Identify which cell holds the provided text, then report its [X, Y] central coordinate. 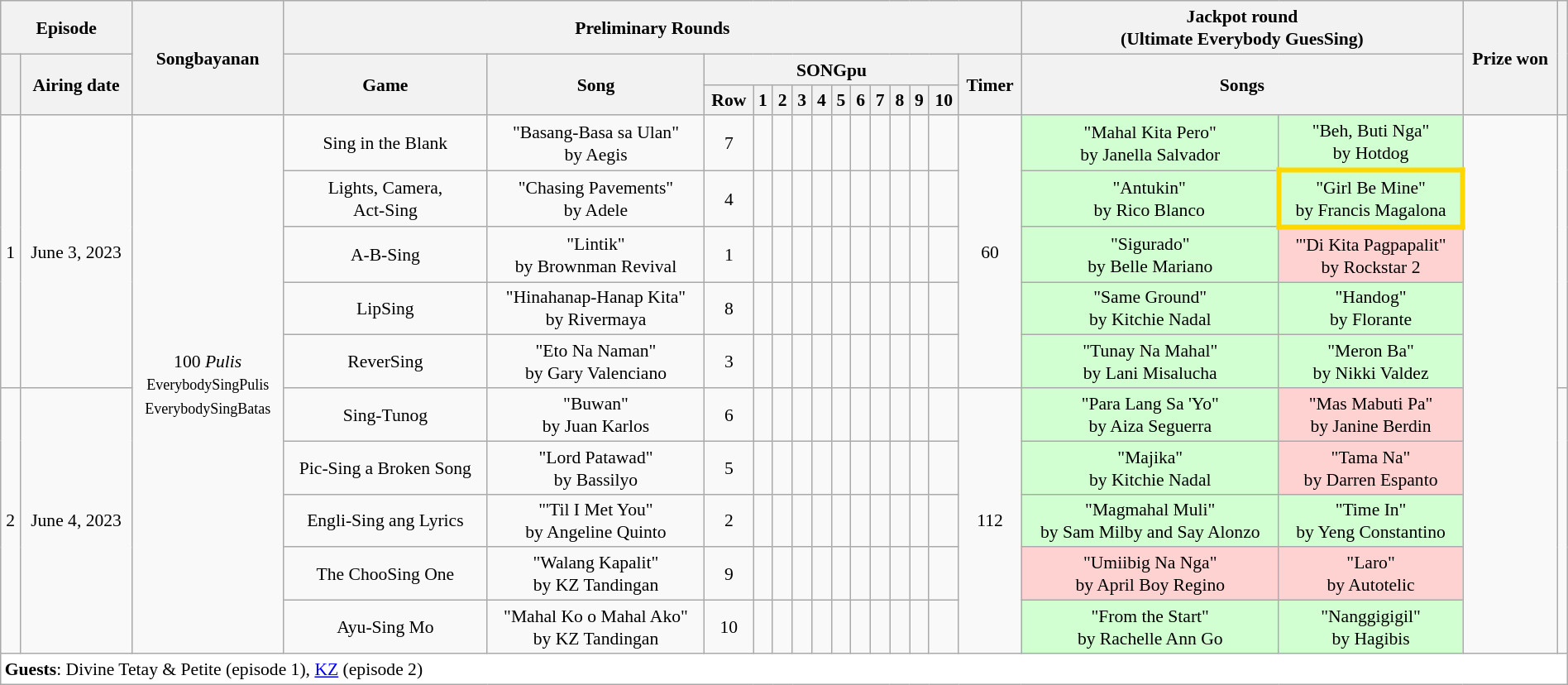
"Beh, Buti Nga"by Hotdog [1370, 143]
ReverSing [385, 362]
"Lord Patawad"by Bassilyo [595, 467]
Songs [1242, 84]
SONGpu [832, 69]
"Handog"by Florante [1370, 309]
Guests: Divine Tetay & Petite (episode 1), KZ (episode 2) [784, 668]
100 PulisEverybodySingPulisEverybodySingBatas [208, 385]
"Buwan"by Juan Karlos [595, 414]
"Nanggigigil"by Hagibis [1370, 627]
"Mas Mabuti Pa"by Janine Berdin [1370, 414]
Prize won [1510, 58]
The ChooSing One [385, 574]
Row [729, 99]
LipSing [385, 309]
"Para Lang Sa 'Yo"by Aiza Seguerra [1150, 414]
60 [990, 252]
Sing in the Blank [385, 143]
"Same Ground"by Kitchie Nadal [1150, 309]
"Laro"by Autotelic [1370, 574]
Lights, Camera,Act-Sing [385, 199]
Ayu-Sing Mo [385, 627]
"'Til I Met You"by Angeline Quinto [595, 520]
Preliminary Rounds [653, 27]
"Lintik"by Brownman Revival [595, 255]
"Sigurado"by Belle Mariano [1150, 255]
Game [385, 84]
A-B-Sing [385, 255]
"Meron Ba"by Nikki Valdez [1370, 362]
Timer [990, 84]
"Tama Na"by Darren Espanto [1370, 467]
"Eto Na Naman"by Gary Valenciano [595, 362]
Songbayanan [208, 58]
"Mahal Ko o Mahal Ako"by KZ Tandingan [595, 627]
"Magmahal Muli"by Sam Milby and Say Alonzo [1150, 520]
"Basang-Basa sa Ulan"by Aegis [595, 143]
"Time In"by Yeng Constantino [1370, 520]
"Tunay Na Mahal"by Lani Misalucha [1150, 362]
Song [595, 84]
112 [990, 521]
Sing-Tunog [385, 414]
June 3, 2023 [76, 252]
"Chasing Pavements"by Adele [595, 199]
"From the Start"by Rachelle Ann Go [1150, 627]
"Girl Be Mine"by Francis Magalona [1370, 199]
"Hinahanap-Hanap Kita"by Rivermaya [595, 309]
June 4, 2023 [76, 521]
Pic-Sing a Broken Song [385, 467]
"Walang Kapalit"by KZ Tandingan [595, 574]
"Majika"by Kitchie Nadal [1150, 467]
"Antukin"by Rico Blanco [1150, 199]
Episode [66, 27]
Jackpot round(Ultimate Everybody GuesSing) [1242, 27]
"Umiibig Na Nga"by April Boy Regino [1150, 574]
"Mahal Kita Pero"by Janella Salvador [1150, 143]
"'Di Kita Pagpapalit"by Rockstar 2 [1370, 255]
Airing date [76, 84]
Engli-Sing ang Lyrics [385, 520]
